From the cell containing the given text, extract its center point as (X, Y) coordinate. 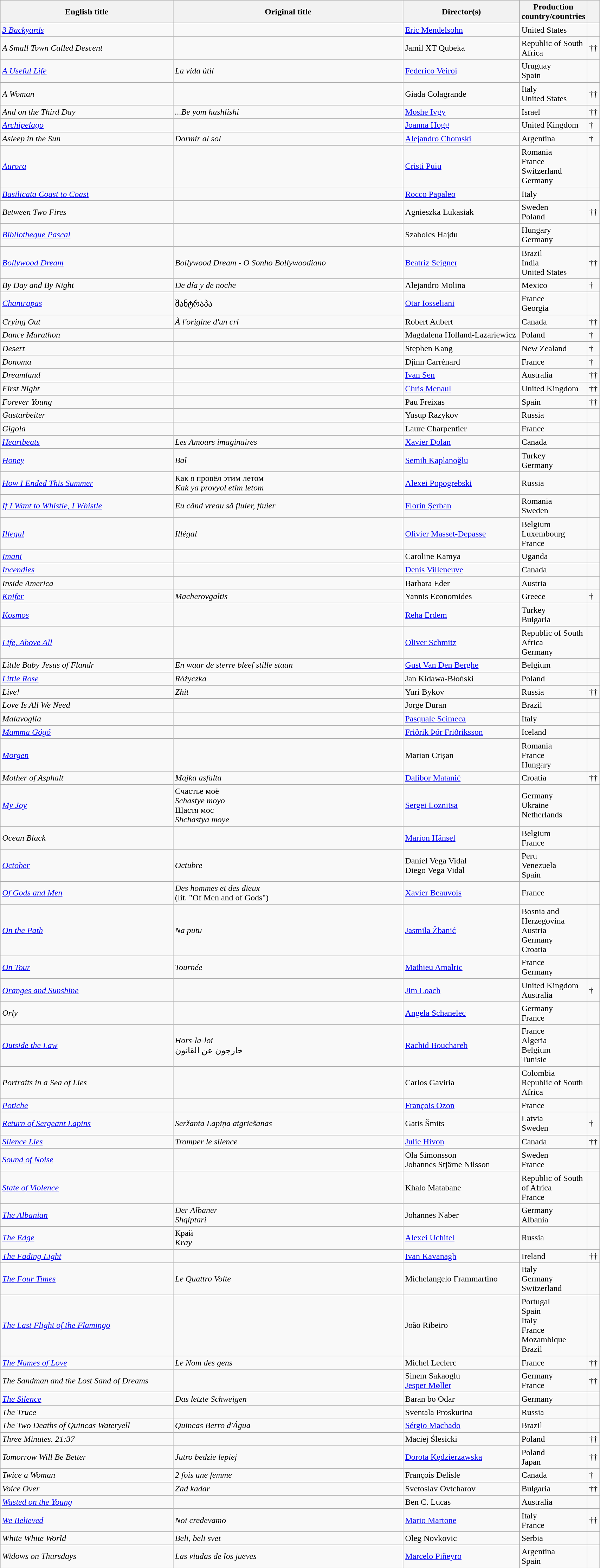
Marian Crișan (461, 755)
Eu când vreau să fluier, fluier (288, 506)
A Useful Life (87, 71)
Yusup Razykov (461, 415)
Gust Van Den Berghe (461, 665)
The Four Times (87, 1279)
Michel Leclerc (461, 1363)
Reha Erdem (461, 615)
First Night (87, 388)
LatviaSweden (553, 1124)
If I Want to Whistle, I Whistle (87, 506)
Dalibor Matanić (461, 778)
Chris Menaul (461, 388)
Production country/countries (553, 12)
Yannis Economides (461, 597)
ItalyUnited States (553, 94)
ItalyFrance (553, 1520)
შანტრაპა (288, 304)
Beatriz Seigner (461, 262)
Imani (87, 557)
Jutro bedzie lepiej (288, 1457)
Sventala Proskurina (461, 1412)
Ivan Sen (461, 375)
Republic of South of AfricaFrance (553, 1187)
Belgium (553, 665)
RomaniaSweden (553, 506)
Outside the Law (87, 1046)
ColombiaRepublic of South Africa (553, 1082)
TurkeyBulgaria (553, 615)
My Joy (87, 805)
Oranges and Sunshine (87, 990)
Jamil XT Qubeka (461, 48)
Eric Mendelsohn (461, 30)
Laure Charpentier (461, 429)
Spain (553, 402)
ArgentinaSpain (553, 1556)
Jan Kidawa-Błoński (461, 679)
Sérgio Machado (461, 1426)
Dormir al sol (288, 139)
How I Ended This Summer (87, 483)
On Tour (87, 968)
GermanyUkraineNetherlands (553, 805)
Le Quattro Volte (288, 1279)
Voice Over (87, 1489)
The Edge (87, 1238)
Maciej Ślesicki (461, 1439)
FranceGermany (553, 968)
François Delisle (461, 1475)
Tomorrow Will Be Better (87, 1457)
Bulgaria (553, 1489)
Kosmos (87, 615)
October (87, 866)
Alexei Uchitel (461, 1238)
State of Violence (87, 1187)
United KingdomAustralia (553, 990)
Quincas Berro d'Água (288, 1426)
Rachid Bouchareb (461, 1046)
Dorota Kędzierzawska (461, 1457)
The Fading Light (87, 1256)
Serbia (553, 1538)
Malavoglia (87, 719)
United States (553, 30)
Love Is All We Need (87, 705)
Morgen (87, 755)
En waar de sterre bleef stille staan (288, 665)
Jasmila Žbanić (461, 930)
Little Rose (87, 679)
The Truce (87, 1412)
Caroline Kamya (461, 557)
Bosnia and HerzegovinaAustriaGermanyCroatia (553, 930)
BrazilIndiaUnited States (553, 262)
De día y de noche (288, 285)
Jorge Duran (461, 705)
Forever Young (87, 402)
Stephen Kang (461, 348)
Pau Freixas (461, 402)
HungaryGermany (553, 235)
Das letzte Schweigen (288, 1399)
КрайKray (288, 1238)
Daniel Vega VidalDiego Vega Vidal (461, 866)
Inside America (87, 583)
Greece (553, 597)
Republic of South AfricaGermany (553, 642)
Alejandro Chomski (461, 139)
Dance Marathon (87, 335)
Magdalena Holland-Lazariewicz (461, 335)
PeruVenezuelaSpain (553, 866)
Zad kadar (288, 1489)
Ivan Kavanagh (461, 1256)
Bollywood Dream (87, 262)
Hors-la-loiخارجون عن القانون (288, 1046)
Le Nom des gens (288, 1363)
Chantrapas (87, 304)
Honey (87, 460)
FranceGeorgia (553, 304)
Director(s) (461, 12)
Marion Hänsel (461, 837)
Wasted on the Young (87, 1502)
Crying Out (87, 322)
The Sandman and the Lost Sand of Dreams (87, 1381)
Croatia (553, 778)
TurkeyGermany (553, 460)
Alejandro Molina (461, 285)
Dreamland (87, 375)
Der AlbanerShqiptari (288, 1215)
Israel (553, 112)
Silence Lies (87, 1142)
BelgiumFrance (553, 837)
RomaniaFranceSwitzerlandGermany (553, 166)
Moshe Ivgy (461, 112)
Des hommes et des dieux(lit. "Of Men and of Gods") (288, 893)
Pasquale Scimeca (461, 719)
Portraits in a Sea of Lies (87, 1082)
Three Minutes. 21:37 (87, 1439)
Как я провёл этим летомKak ya provyol etim letom (288, 483)
The Albanian (87, 1215)
A Woman (87, 94)
Tournée (288, 968)
Oleg Novkovic (461, 1538)
Of Gods and Men (87, 893)
Twice a Woman (87, 1475)
Gatis Šmits (461, 1124)
Uganda (553, 557)
Ola SimonssonJohannes Stjärne Nilsson (461, 1159)
Republic of South Africa (553, 48)
Ireland (553, 1256)
Bibliotheque Pascal (87, 235)
Aurora (87, 166)
Basilicata Coast to Coast (87, 194)
Archipelago (87, 125)
Djinn Carrénard (461, 362)
À l'origine d'un cri (288, 322)
White White World (87, 1538)
Yuri Bykov (461, 692)
SwedenPoland (553, 212)
Widows on Thursdays (87, 1556)
And on the Third Day (87, 112)
SwedenFrance (553, 1159)
Baran bo Odar (461, 1399)
Carlos Gaviria (461, 1082)
Olivier Masset-Depasse (461, 534)
2 fois une femme (288, 1475)
A Small Town Called Descent (87, 48)
Różyczka (288, 679)
Les Amours imaginaires (288, 442)
Little Baby Jesus of Flandr (87, 665)
Iceland (553, 732)
Robert Aubert (461, 322)
PolandJapan (553, 1457)
Ben C. Lucas (461, 1502)
PortugalSpainItalyFranceMozambiqueBrazil (553, 1325)
Incendies (87, 570)
Friðrik Þór Friðriksson (461, 732)
Jim Loach (461, 990)
Cristi Puiu (461, 166)
The Last Flight of the Flamingo (87, 1325)
Mario Martone (461, 1520)
Illégal (288, 534)
Knifer (87, 597)
Счастье моёSchastye moyoЩастя моєShchastya moye (288, 805)
Mother of Asphalt (87, 778)
Beli, beli svet (288, 1538)
Return of Sergeant Lapins (87, 1124)
UruguaySpain (553, 71)
Bal (288, 460)
BelgiumLuxembourgFrance (553, 534)
Between Two Fires (87, 212)
Argentina (553, 139)
La vida útil (288, 71)
Angela Schanelec (461, 1013)
Illegal (87, 534)
Original title (288, 12)
João Ribeiro (461, 1325)
Ocean Black (87, 837)
RomaniaFranceHungary (553, 755)
Majka asfalta (288, 778)
Heartbeats (87, 442)
Federico Veiroj (461, 71)
Agnieszka Lukasiak (461, 212)
Austria (553, 583)
Life, Above All (87, 642)
The Silence (87, 1399)
FranceAlgeriaBelgiumTunisie (553, 1046)
...Be yom hashlishi (288, 112)
3 Backyards (87, 30)
Macherovgaltis (288, 597)
Sinem SakaogluJesper Møller (461, 1381)
Potiche (87, 1105)
GermanyAlbania (553, 1215)
ItalyGermanySwitzerland (553, 1279)
Gastarbeiter (87, 415)
Orly (87, 1013)
Rocco Papaleo (461, 194)
Julie Hivon (461, 1142)
Octubre (288, 866)
Xavier Dolan (461, 442)
Khalo Matabane (461, 1187)
Live! (87, 692)
Las viudas de los jueves (288, 1556)
The Two Deaths of Quincas Wateryell (87, 1426)
Seržanta Lapiņa atgriešanās (288, 1124)
Bollywood Dream - O Sonho Bollywoodiano (288, 262)
Denis Villeneuve (461, 570)
English title (87, 12)
Germany (553, 1399)
Asleep in the Sun (87, 139)
Donoma (87, 362)
Mexico (553, 285)
New Zealand (553, 348)
Mamma Gógó (87, 732)
Noi credevamo (288, 1520)
François Ozon (461, 1105)
Desert (87, 348)
Svetoslav Ovtcharov (461, 1489)
By Day and By Night (87, 285)
We Believed (87, 1520)
Oliver Schmitz (461, 642)
The Names of Love (87, 1363)
Xavier Beauvois (461, 893)
Joanna Hogg (461, 125)
Florin Șerban (461, 506)
Semih Kaplanoğlu (461, 460)
Johannes Naber (461, 1215)
Na putu (288, 930)
Szabolcs Hajdu (461, 235)
On the Path (87, 930)
Giada Colagrande (461, 94)
Sound of Noise (87, 1159)
Michelangelo Frammartino (461, 1279)
Otar Iosseliani (461, 304)
Marcelo Piñeyro (461, 1556)
Barbara Eder (461, 583)
Gigola (87, 429)
Zhit (288, 692)
Tromper le silence (288, 1142)
Mathieu Amalric (461, 968)
Alexei Popogrebski (461, 483)
Sergei Loznitsa (461, 805)
